Provide the (X, Y) coordinate of the cell's center where the given text is located.  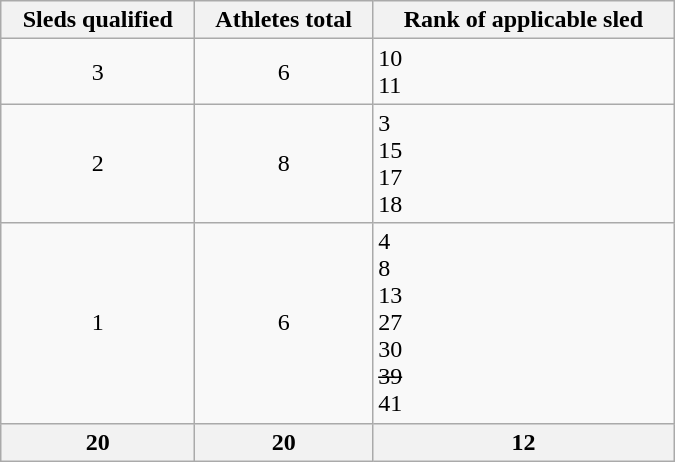
Sleds qualified (98, 20)
4 8 13 27 30 39 41 (524, 323)
Athletes total (284, 20)
3 15 17 18 (524, 164)
12 (524, 442)
Rank of applicable sled (524, 20)
8 (284, 164)
2 (98, 164)
3 (98, 72)
10 11 (524, 72)
1 (98, 323)
